Detect which cell encompasses the target text, then output its [x, y] center coordinate. 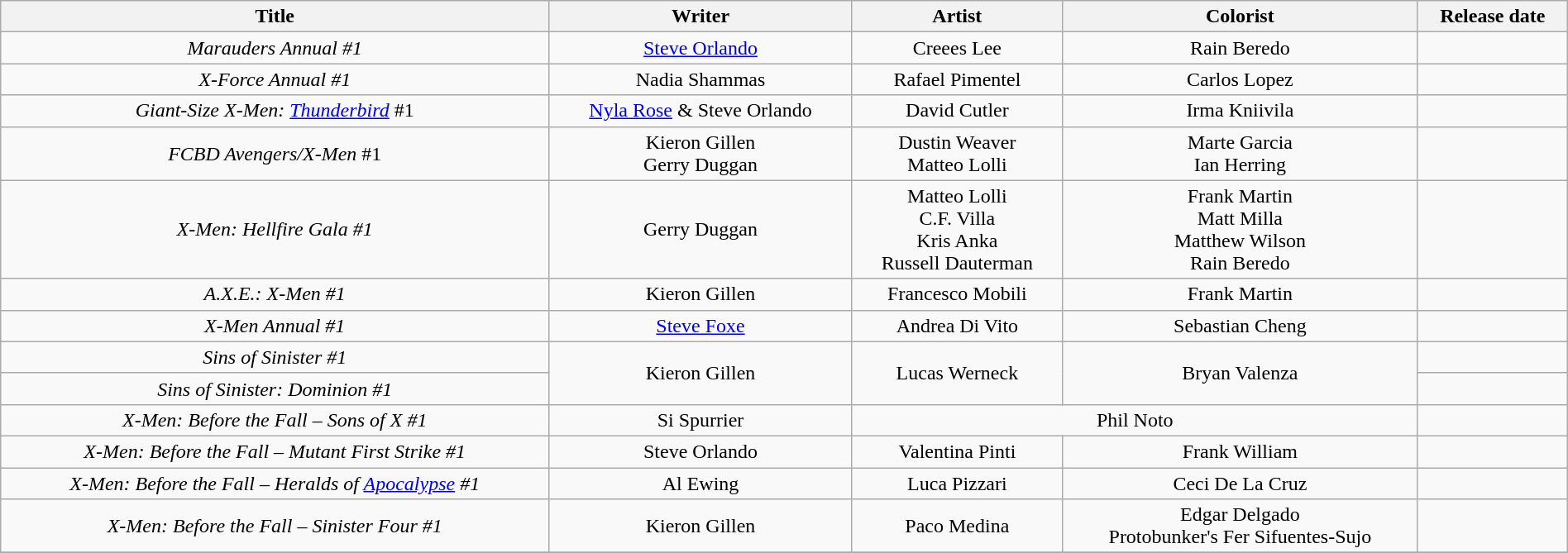
Release date [1492, 17]
Title [275, 17]
David Cutler [957, 111]
Al Ewing [701, 484]
Luca Pizzari [957, 484]
Irma Kniivila [1240, 111]
Rafael Pimentel [957, 79]
Marauders Annual #1 [275, 48]
X-Men: Before the Fall – Sons of X #1 [275, 420]
X-Men: Before the Fall – Heralds of Apocalypse #1 [275, 484]
Writer [701, 17]
Colorist [1240, 17]
Nyla Rose & Steve Orlando [701, 111]
X-Men: Before the Fall – Sinister Four #1 [275, 526]
Creees Lee [957, 48]
Dustin WeaverMatteo Lolli [957, 154]
Phil Noto [1135, 420]
Valentina Pinti [957, 451]
Frank MartinMatt MillaMatthew WilsonRain Beredo [1240, 230]
Steve Foxe [701, 326]
Gerry Duggan [701, 230]
Sins of Sinister #1 [275, 357]
Paco Medina [957, 526]
Nadia Shammas [701, 79]
X-Men: Hellfire Gala #1 [275, 230]
Bryan Valenza [1240, 373]
Artist [957, 17]
Ceci De La Cruz [1240, 484]
Giant-Size X-Men: Thunderbird #1 [275, 111]
Edgar DelgadoProtobunker's Fer Sifuentes-Sujo [1240, 526]
Sebastian Cheng [1240, 326]
Frank William [1240, 451]
Kieron GillenGerry Duggan [701, 154]
X-Men Annual #1 [275, 326]
Lucas Werneck [957, 373]
Sins of Sinister: Dominion #1 [275, 389]
Matteo LolliC.F. VillaKris AnkaRussell Dauterman [957, 230]
Andrea Di Vito [957, 326]
Si Spurrier [701, 420]
A.X.E.: X-Men #1 [275, 294]
X-Force Annual #1 [275, 79]
FCBD Avengers/X-Men #1 [275, 154]
Francesco Mobili [957, 294]
X-Men: Before the Fall – Mutant First Strike #1 [275, 451]
Carlos Lopez [1240, 79]
Frank Martin [1240, 294]
Marte GarciaIan Herring [1240, 154]
Rain Beredo [1240, 48]
